For the text-containing cell, return its midpoint in [x, y] coordinate format. 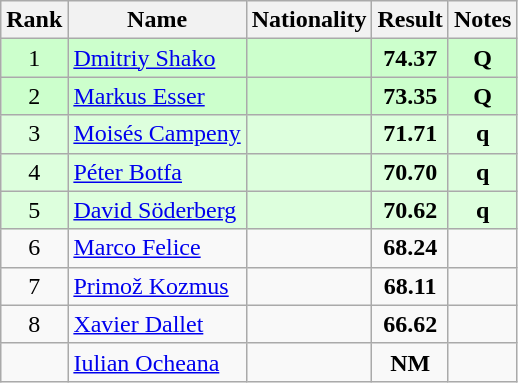
4 [34, 172]
Name [157, 20]
Markus Esser [157, 96]
Primož Kozmus [157, 286]
73.35 [410, 96]
70.62 [410, 210]
1 [34, 58]
Notes [482, 20]
NM [410, 362]
Nationality [309, 20]
5 [34, 210]
Péter Botfa [157, 172]
68.24 [410, 248]
74.37 [410, 58]
8 [34, 324]
Moisés Campeny [157, 134]
Rank [34, 20]
Iulian Ocheana [157, 362]
68.11 [410, 286]
2 [34, 96]
Xavier Dallet [157, 324]
Dmitriy Shako [157, 58]
7 [34, 286]
Result [410, 20]
71.71 [410, 134]
David Söderberg [157, 210]
70.70 [410, 172]
Marco Felice [157, 248]
3 [34, 134]
66.62 [410, 324]
6 [34, 248]
